Search for the cell housing the specified text and yield its [x, y] center coordinate. 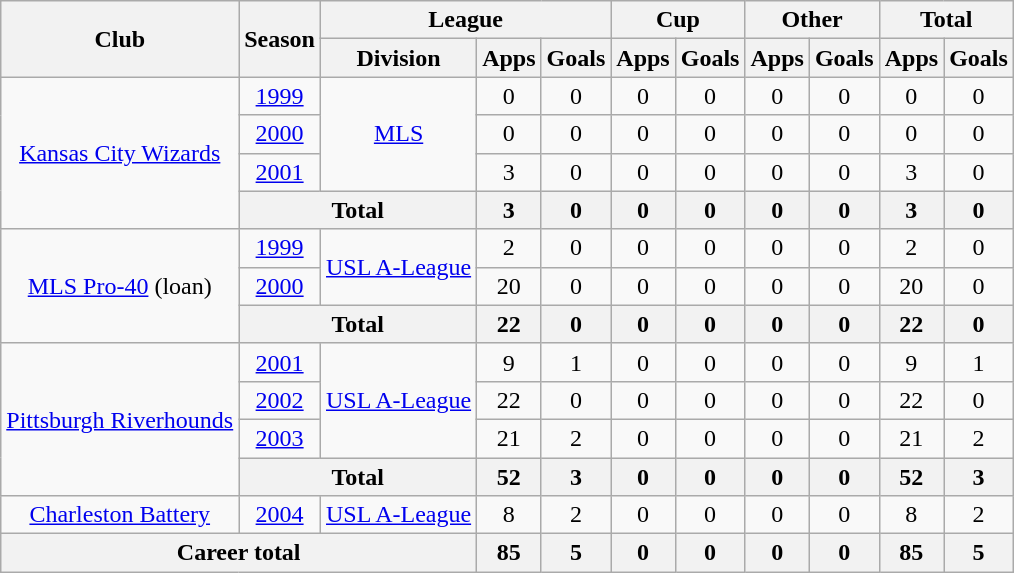
Club [120, 39]
Charleston Battery [120, 515]
Career total [239, 553]
MLS Pro-40 (loan) [120, 286]
2003 [280, 438]
League [465, 20]
2004 [280, 515]
Pittsburgh Riverhounds [120, 419]
MLS [398, 134]
Kansas City Wizards [120, 153]
2002 [280, 400]
Cup [678, 20]
Other [812, 20]
Division [398, 58]
Season [280, 39]
